Provide the (x, y) coordinate of the cell's center where the given text is located.  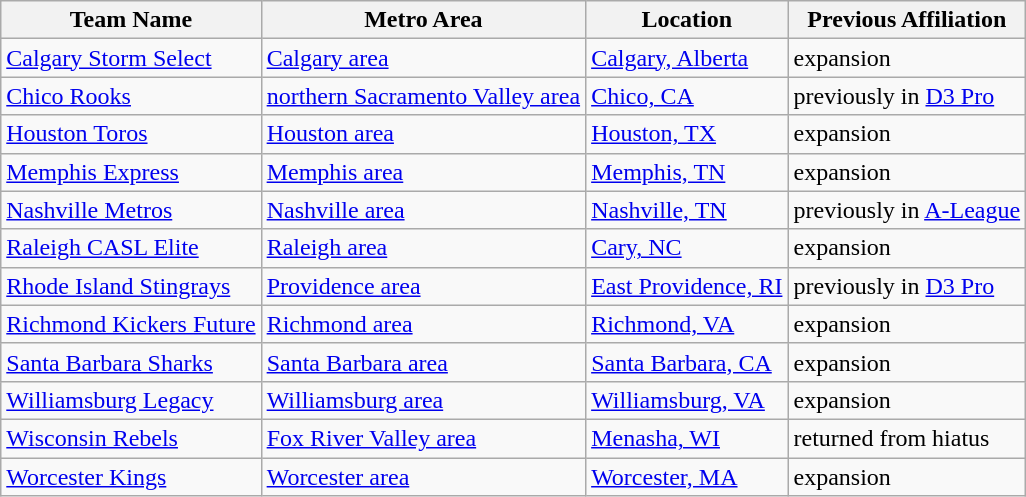
Menasha, WI (687, 438)
Memphis Express (131, 172)
Fox River Valley area (423, 438)
Worcester area (423, 477)
Williamsburg Legacy (131, 400)
Calgary, Alberta (687, 58)
Location (687, 20)
Memphis, TN (687, 172)
Santa Barbara Sharks (131, 362)
Previous Affiliation (907, 20)
Richmond Kickers Future (131, 324)
Providence area (423, 286)
Worcester, MA (687, 477)
East Providence, RI (687, 286)
Santa Barbara area (423, 362)
Calgary area (423, 58)
returned from hiatus (907, 438)
Wisconsin Rebels (131, 438)
Rhode Island Stingrays (131, 286)
northern Sacramento Valley area (423, 96)
Raleigh area (423, 248)
Metro Area (423, 20)
Houston area (423, 134)
Raleigh CASL Elite (131, 248)
Houston Toros (131, 134)
Nashville area (423, 210)
Santa Barbara, CA (687, 362)
Chico, CA (687, 96)
Richmond, VA (687, 324)
Nashville, TN (687, 210)
Memphis area (423, 172)
Richmond area (423, 324)
Calgary Storm Select (131, 58)
Williamsburg, VA (687, 400)
Houston, TX (687, 134)
Team Name (131, 20)
Worcester Kings (131, 477)
Chico Rooks (131, 96)
Williamsburg area (423, 400)
Cary, NC (687, 248)
Nashville Metros (131, 210)
previously in A-League (907, 210)
